Output the [x, y] coordinate of the center of the cell containing the given text.  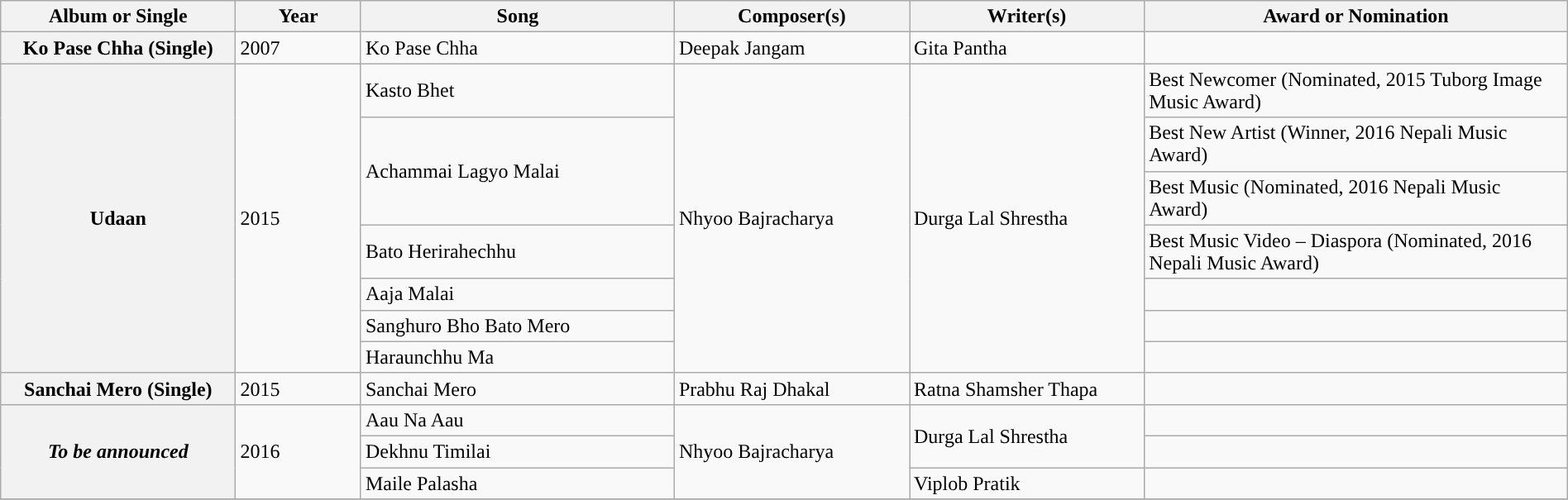
Ko Pase Chha [518, 48]
Best Music Video – Diaspora (Nominated, 2016 Nepali Music Award) [1356, 251]
Haraunchhu Ma [518, 357]
To be announced [118, 451]
Gita Pantha [1027, 48]
Song [518, 17]
Bato Herirahechhu [518, 251]
2007 [299, 48]
Prabhu Raj Dhakal [791, 388]
Udaan [118, 218]
Aau Na Aau [518, 420]
Viplob Pratik [1027, 483]
Best Music (Nominated, 2016 Nepali Music Award) [1356, 198]
Writer(s) [1027, 17]
Deepak Jangam [791, 48]
Dekhnu Timilai [518, 451]
Year [299, 17]
Kasto Bhet [518, 91]
Album or Single [118, 17]
Best New Artist (Winner, 2016 Nepali Music Award) [1356, 144]
Achammai Lagyo Malai [518, 171]
Best Newcomer (Nominated, 2015 Tuborg Image Music Award) [1356, 91]
Aaja Malai [518, 294]
Award or Nomination [1356, 17]
Maile Palasha [518, 483]
Sanchai Mero [518, 388]
Composer(s) [791, 17]
Ratna Shamsher Thapa [1027, 388]
Sanghuro Bho Bato Mero [518, 326]
Ko Pase Chha (Single) [118, 48]
Sanchai Mero (Single) [118, 388]
2016 [299, 451]
